Extract the [x, y] coordinate from the center of the cell holding the provided text.  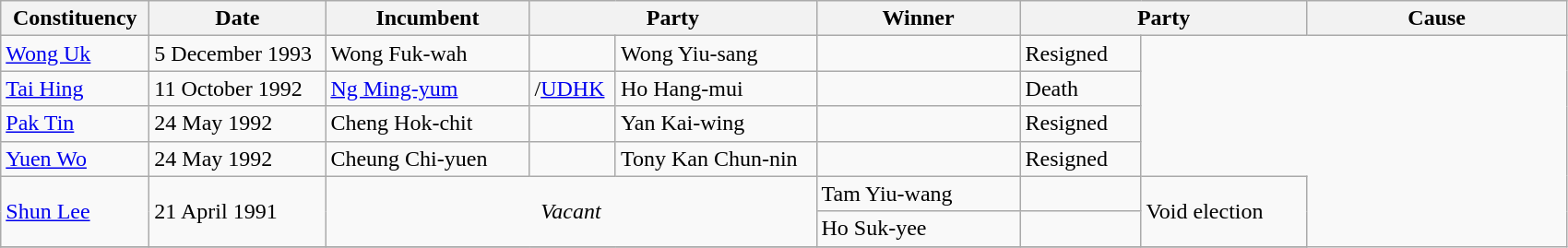
21 April 1991 [238, 211]
11 October 1992 [238, 89]
Death [1081, 89]
Constituency [76, 18]
Yuen Wo [76, 159]
Vacant [571, 211]
Void election [1224, 211]
Tai Hing [76, 89]
Cheung Chi-yuen [428, 159]
Ng Ming-yum [428, 89]
5 December 1993 [238, 53]
Wong Uk [76, 53]
Shun Lee [76, 211]
Tam Yiu-wang [919, 194]
Pak Tin [76, 124]
Date [238, 18]
Cheng Hok-chit [428, 124]
Incumbent [428, 18]
Ho Suk-yee [919, 229]
Yan Kai-wing [716, 124]
Cause [1437, 18]
Winner [919, 18]
Wong Fuk-wah [428, 53]
/UDHK [572, 89]
Tony Kan Chun-nin [716, 159]
Ho Hang-mui [716, 89]
Wong Yiu-sang [716, 53]
